For the text-containing cell, return its midpoint in [x, y] coordinate format. 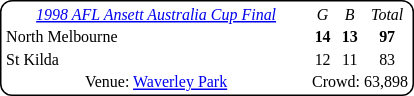
North Melbourne [156, 37]
Total [388, 14]
G [323, 14]
1998 AFL Ansett Australia Cup Final [156, 14]
83 [388, 60]
13 [350, 37]
B [350, 14]
Venue: Waverley Park [156, 82]
Crowd: 63,898 [360, 82]
12 [323, 60]
St Kilda [156, 60]
97 [388, 37]
11 [350, 60]
14 [323, 37]
